From the cell containing the given text, extract its center point as [X, Y] coordinate. 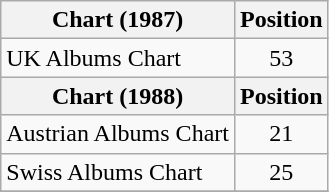
Chart (1987) [118, 20]
53 [281, 58]
25 [281, 172]
UK Albums Chart [118, 58]
21 [281, 134]
Austrian Albums Chart [118, 134]
Swiss Albums Chart [118, 172]
Chart (1988) [118, 96]
